Provide the (X, Y) coordinate of the cell's center where the given text is located.  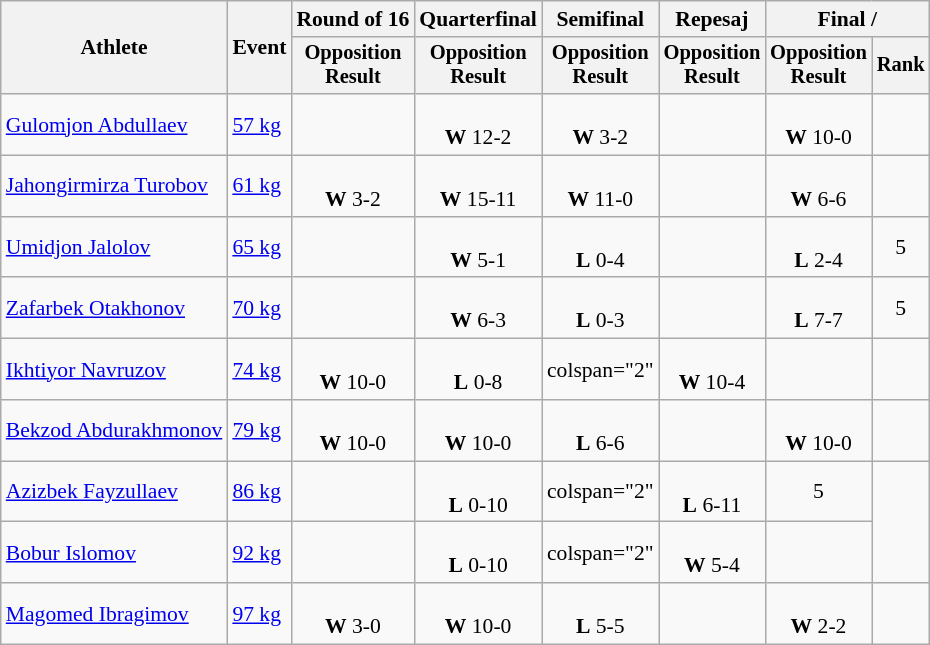
74 kg (259, 370)
Semifinal (600, 19)
57 kg (259, 124)
Gulomjon Abdullaev (114, 124)
L 6-6 (600, 430)
Round of 16 (352, 19)
Final / (847, 19)
Azizbek Fayzullaev (114, 492)
W 15-11 (478, 186)
92 kg (259, 552)
W 12-2 (478, 124)
Jahongirmirza Turobov (114, 186)
Ikhtiyor Navruzov (114, 370)
Quarterfinal (478, 19)
W 2-2 (818, 614)
L 0-4 (600, 248)
86 kg (259, 492)
Rank (901, 66)
65 kg (259, 248)
97 kg (259, 614)
Repesaj (712, 19)
Zafarbek Otakhonov (114, 308)
L 0-8 (478, 370)
61 kg (259, 186)
W 11-0 (600, 186)
Magomed Ibragimov (114, 614)
W 10-4 (712, 370)
Athlete (114, 48)
Bekzod Abdurakhmonov (114, 430)
L 7-7 (818, 308)
W 5-1 (478, 248)
Event (259, 48)
W 6-3 (478, 308)
W 3-0 (352, 614)
79 kg (259, 430)
L 0-3 (600, 308)
70 kg (259, 308)
W 5-4 (712, 552)
W 6-6 (818, 186)
Bobur Islomov (114, 552)
L 5-5 (600, 614)
Umidjon Jalolov (114, 248)
L 6-11 (712, 492)
L 2-4 (818, 248)
